Identify which cell holds the provided text, then report its (X, Y) central coordinate. 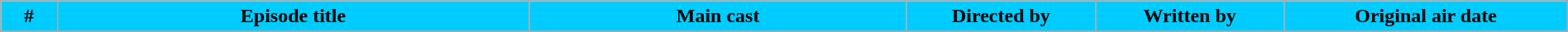
Directed by (1001, 16)
Written by (1190, 16)
Original air date (1426, 16)
Episode title (293, 16)
# (29, 16)
Main cast (718, 16)
